Scan for the cell matching the given text and deliver its (x, y) coordinate at center. 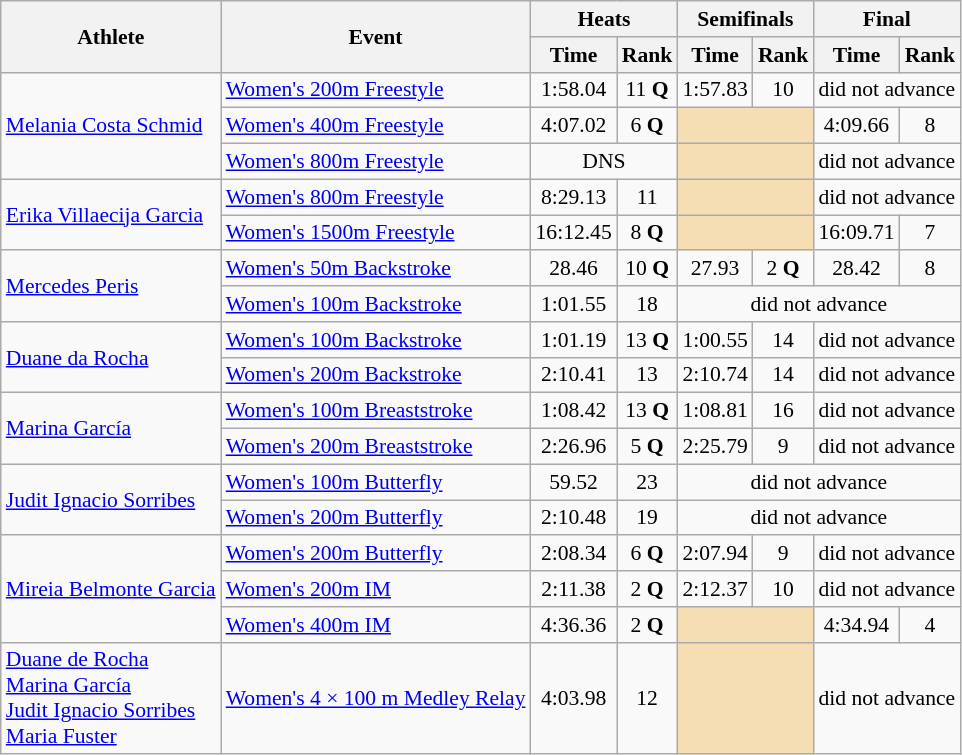
Marina García (111, 428)
Women's 400m Freestyle (376, 126)
4:03.98 (573, 698)
Women's 200m IM (376, 589)
16:09.71 (856, 233)
DNS (604, 162)
Judit Ignacio Sorribes (111, 500)
2:11.38 (573, 589)
2:25.79 (714, 447)
Duane de RochaMarina GarcíaJudit Ignacio SorribesMaria Fuster (111, 698)
12 (648, 698)
1:01.55 (573, 304)
4:07.02 (573, 126)
10 Q (648, 269)
1:57.83 (714, 90)
4:34.94 (856, 625)
Erika Villaecija Garcia (111, 214)
Melania Costa Schmid (111, 126)
Event (376, 36)
2:12.37 (714, 589)
Athlete (111, 36)
Women's 100m Butterfly (376, 482)
Women's 4 × 100 m Medley Relay (376, 698)
4 (930, 625)
19 (648, 518)
1:58.04 (573, 90)
7 (930, 233)
1:08.42 (573, 411)
Women's 1500m Freestyle (376, 233)
8 Q (648, 233)
59.52 (573, 482)
23 (648, 482)
Women's 200m Breaststroke (376, 447)
1:00.55 (714, 340)
4:36.36 (573, 625)
13 (648, 375)
2:10.74 (714, 375)
18 (648, 304)
11 Q (648, 90)
27.93 (714, 269)
28.46 (573, 269)
8:29.13 (573, 197)
2:08.34 (573, 554)
Women's 200m Backstroke (376, 375)
1:08.81 (714, 411)
2:26.96 (573, 447)
11 (648, 197)
1:01.19 (573, 340)
Mercedes Peris (111, 286)
2:10.48 (573, 518)
2:07.94 (714, 554)
Semifinals (745, 19)
Women's 50m Backstroke (376, 269)
Women's 100m Breaststroke (376, 411)
2:10.41 (573, 375)
16:12.45 (573, 233)
Duane da Rocha (111, 358)
4:09.66 (856, 126)
16 (784, 411)
Women's 200m Freestyle (376, 90)
Women's 400m IM (376, 625)
Final (886, 19)
28.42 (856, 269)
Mireia Belmonte Garcia (111, 590)
5 Q (648, 447)
Heats (604, 19)
